Return [X, Y] of the center of cell containing provided text 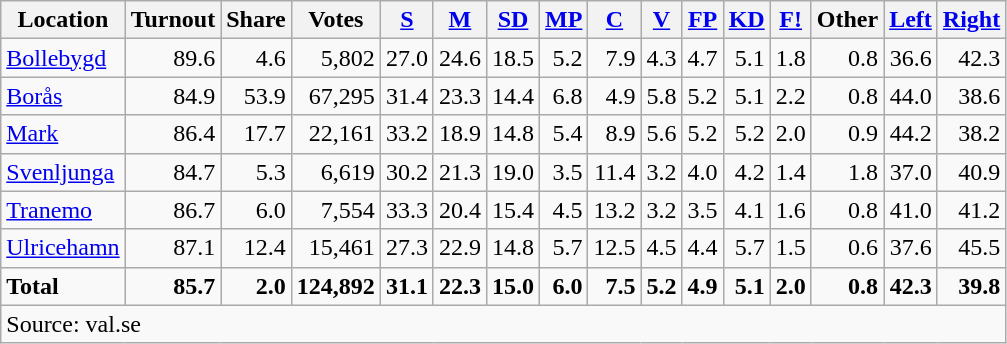
11.4 [614, 172]
67,295 [336, 96]
86.7 [173, 210]
38.2 [971, 134]
7,554 [336, 210]
15.0 [512, 286]
44.2 [911, 134]
KD [746, 20]
7.5 [614, 286]
17.7 [256, 134]
4.2 [746, 172]
37.6 [911, 248]
18.9 [460, 134]
Ulricehamn [63, 248]
0.9 [847, 134]
V [662, 20]
45.5 [971, 248]
Tranemo [63, 210]
1.4 [790, 172]
4.6 [256, 58]
C [614, 20]
5,802 [336, 58]
41.2 [971, 210]
23.3 [460, 96]
85.7 [173, 286]
87.1 [173, 248]
86.4 [173, 134]
1.5 [790, 248]
1.6 [790, 210]
Left [911, 20]
4.4 [702, 248]
Share [256, 20]
27.3 [406, 248]
19.0 [512, 172]
4.7 [702, 58]
MP [564, 20]
Svenljunga [63, 172]
12.5 [614, 248]
33.3 [406, 210]
40.9 [971, 172]
Mark [63, 134]
5.8 [662, 96]
84.7 [173, 172]
6.8 [564, 96]
13.2 [614, 210]
4.0 [702, 172]
6,619 [336, 172]
5.6 [662, 134]
44.0 [911, 96]
12.4 [256, 248]
27.0 [406, 58]
0.6 [847, 248]
FP [702, 20]
Source: val.se [504, 324]
8.9 [614, 134]
24.6 [460, 58]
M [460, 20]
S [406, 20]
31.4 [406, 96]
84.9 [173, 96]
5.4 [564, 134]
22.3 [460, 286]
Votes [336, 20]
20.4 [460, 210]
4.3 [662, 58]
Bollebygd [63, 58]
37.0 [911, 172]
38.6 [971, 96]
2.2 [790, 96]
36.6 [911, 58]
Turnout [173, 20]
7.9 [614, 58]
39.8 [971, 286]
5.3 [256, 172]
SD [512, 20]
Total [63, 286]
Other [847, 20]
Borås [63, 96]
30.2 [406, 172]
41.0 [911, 210]
124,892 [336, 286]
89.6 [173, 58]
Location [63, 20]
4.1 [746, 210]
15.4 [512, 210]
Right [971, 20]
21.3 [460, 172]
33.2 [406, 134]
15,461 [336, 248]
F! [790, 20]
53.9 [256, 96]
22.9 [460, 248]
18.5 [512, 58]
14.4 [512, 96]
22,161 [336, 134]
31.1 [406, 286]
